For the text-containing cell, return its midpoint in [x, y] coordinate format. 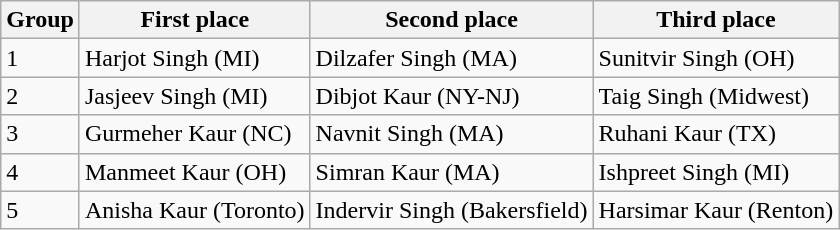
Indervir Singh (Bakersfield) [452, 210]
Dilzafer Singh (MA) [452, 58]
First place [194, 20]
Jasjeev Singh (MI) [194, 96]
Manmeet Kaur (OH) [194, 172]
5 [40, 210]
Group [40, 20]
3 [40, 134]
Gurmeher Kaur (NC) [194, 134]
Navnit Singh (MA) [452, 134]
1 [40, 58]
Second place [452, 20]
Third place [716, 20]
Harsimar Kaur (Renton) [716, 210]
Harjot Singh (MI) [194, 58]
Simran Kaur (MA) [452, 172]
Anisha Kaur (Toronto) [194, 210]
Ishpreet Singh (MI) [716, 172]
Ruhani Kaur (TX) [716, 134]
4 [40, 172]
Taig Singh (Midwest) [716, 96]
Sunitvir Singh (OH) [716, 58]
2 [40, 96]
Dibjot Kaur (NY-NJ) [452, 96]
